Scan for the cell matching the given text and deliver its [X, Y] coordinate at center. 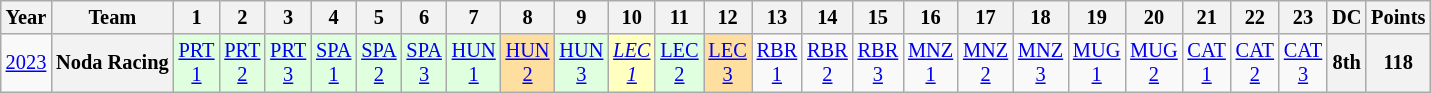
Points [1398, 17]
SPA1 [334, 63]
Noda Racing [112, 63]
23 [1303, 17]
HUN1 [474, 63]
10 [632, 17]
RBR1 [777, 63]
HUN3 [581, 63]
8th [1346, 63]
4 [334, 17]
LEC3 [728, 63]
17 [986, 17]
14 [827, 17]
22 [1255, 17]
19 [1096, 17]
16 [930, 17]
MNZ2 [986, 63]
PRT1 [197, 63]
MUG1 [1096, 63]
9 [581, 17]
6 [424, 17]
LEC2 [679, 63]
CAT3 [1303, 63]
RBR2 [827, 63]
MUG2 [1154, 63]
MNZ1 [930, 63]
SPA3 [424, 63]
CAT1 [1207, 63]
2023 [26, 63]
1 [197, 17]
LEC1 [632, 63]
20 [1154, 17]
2 [242, 17]
118 [1398, 63]
RBR3 [878, 63]
HUN2 [528, 63]
8 [528, 17]
13 [777, 17]
Year [26, 17]
12 [728, 17]
PRT3 [288, 63]
SPA2 [378, 63]
3 [288, 17]
DC [1346, 17]
15 [878, 17]
CAT2 [1255, 63]
21 [1207, 17]
11 [679, 17]
PRT2 [242, 63]
5 [378, 17]
18 [1040, 17]
MNZ3 [1040, 63]
7 [474, 17]
Team [112, 17]
